Extract the (x, y) coordinate from the center of the cell holding the provided text.  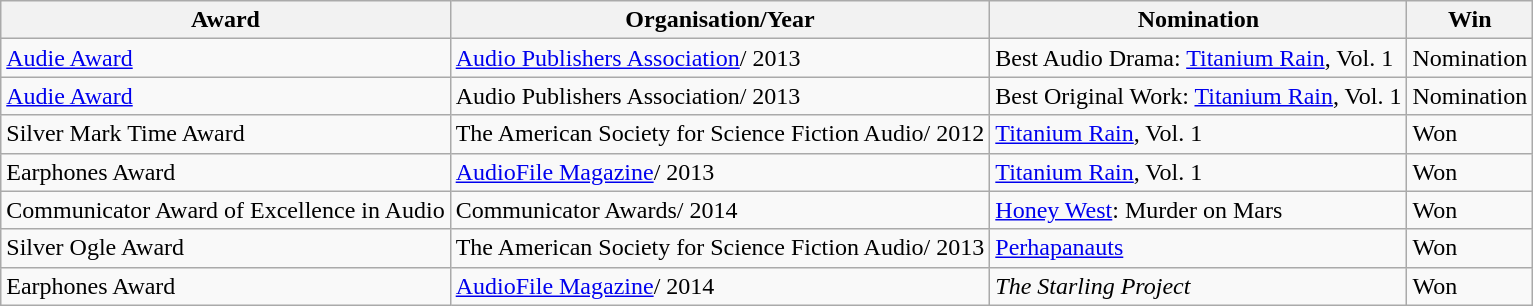
Honey West: Murder on Mars (1198, 210)
Best Audio Drama: Titanium Rain, Vol. 1 (1198, 58)
Silver Mark Time Award (226, 134)
AudioFile Magazine/ 2014 (720, 286)
Award (226, 20)
Best Original Work: Titanium Rain, Vol. 1 (1198, 96)
The American Society for Science Fiction Audio/ 2013 (720, 248)
Organisation/Year (720, 20)
Communicator Awards/ 2014 (720, 210)
The American Society for Science Fiction Audio/ 2012 (720, 134)
Perhapanauts (1198, 248)
Silver Ogle Award (226, 248)
AudioFile Magazine/ 2013 (720, 172)
The Starling Project (1198, 286)
Communicator Award of Excellence in Audio (226, 210)
Win (1470, 20)
